Extract the [x, y] coordinate from the center of the cell holding the provided text.  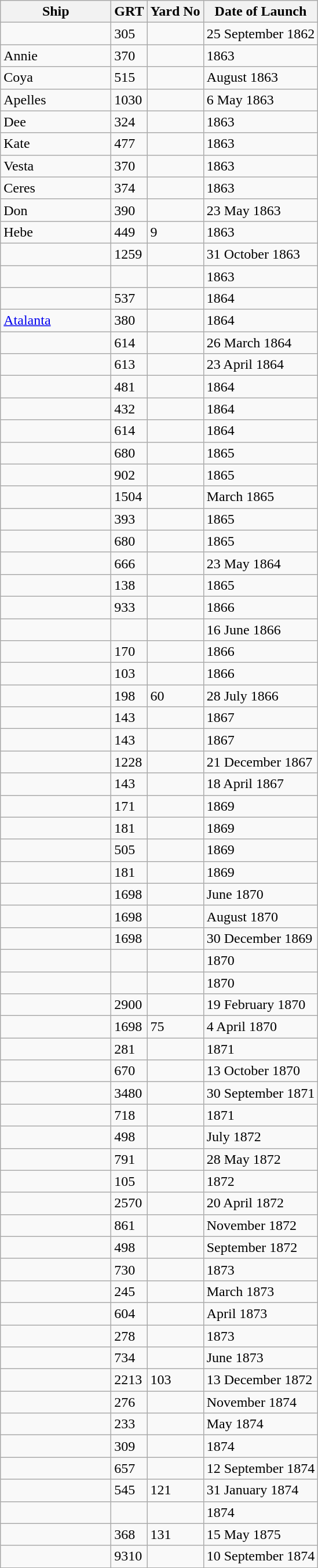
Ceres [56, 188]
75 [175, 1027]
August 1870 [261, 916]
121 [175, 1490]
666 [129, 563]
613 [129, 365]
670 [129, 1071]
Coya [56, 78]
Ship [56, 12]
537 [129, 299]
305 [129, 34]
Dee [56, 122]
170 [129, 652]
791 [129, 1159]
15 May 1875 [261, 1534]
138 [129, 585]
August 1863 [261, 78]
245 [129, 1291]
Kate [56, 144]
16 June 1866 [261, 629]
31 October 1863 [261, 254]
171 [129, 806]
449 [129, 232]
368 [129, 1534]
281 [129, 1049]
730 [129, 1269]
105 [129, 1181]
9 [175, 232]
390 [129, 210]
March 1865 [261, 497]
718 [129, 1115]
23 May 1863 [261, 210]
28 July 1866 [261, 696]
30 December 1869 [261, 938]
31 January 1874 [261, 1490]
734 [129, 1358]
233 [129, 1424]
276 [129, 1402]
July 1872 [261, 1137]
278 [129, 1335]
902 [129, 475]
3480 [129, 1093]
September 1872 [261, 1247]
21 December 1867 [261, 762]
GRT [129, 12]
545 [129, 1490]
6 May 1863 [261, 100]
2900 [129, 1005]
Vesta [56, 166]
23 May 1864 [261, 563]
1259 [129, 254]
28 May 1872 [261, 1159]
23 April 1864 [261, 365]
515 [129, 78]
374 [129, 188]
25 September 1862 [261, 34]
20 April 1872 [261, 1203]
Atalanta [56, 321]
June 1870 [261, 894]
May 1874 [261, 1424]
861 [129, 1225]
Date of Launch [261, 12]
13 December 1872 [261, 1380]
November 1872 [261, 1225]
1504 [129, 497]
Apelles [56, 100]
131 [175, 1534]
November 1874 [261, 1402]
2213 [129, 1380]
933 [129, 607]
380 [129, 321]
March 1873 [261, 1291]
477 [129, 144]
324 [129, 122]
10 September 1874 [261, 1556]
June 1873 [261, 1358]
432 [129, 409]
60 [175, 696]
309 [129, 1446]
Annie [56, 56]
26 March 1864 [261, 343]
393 [129, 519]
2570 [129, 1203]
1030 [129, 100]
604 [129, 1313]
1872 [261, 1181]
Hebe [56, 232]
18 April 1867 [261, 784]
30 September 1871 [261, 1093]
Yard No [175, 12]
198 [129, 696]
505 [129, 850]
1228 [129, 762]
481 [129, 387]
12 September 1874 [261, 1468]
9310 [129, 1556]
13 October 1870 [261, 1071]
19 February 1870 [261, 1005]
4 April 1870 [261, 1027]
657 [129, 1468]
April 1873 [261, 1313]
Don [56, 210]
